Scan for the cell matching the given text and deliver its (x, y) coordinate at center. 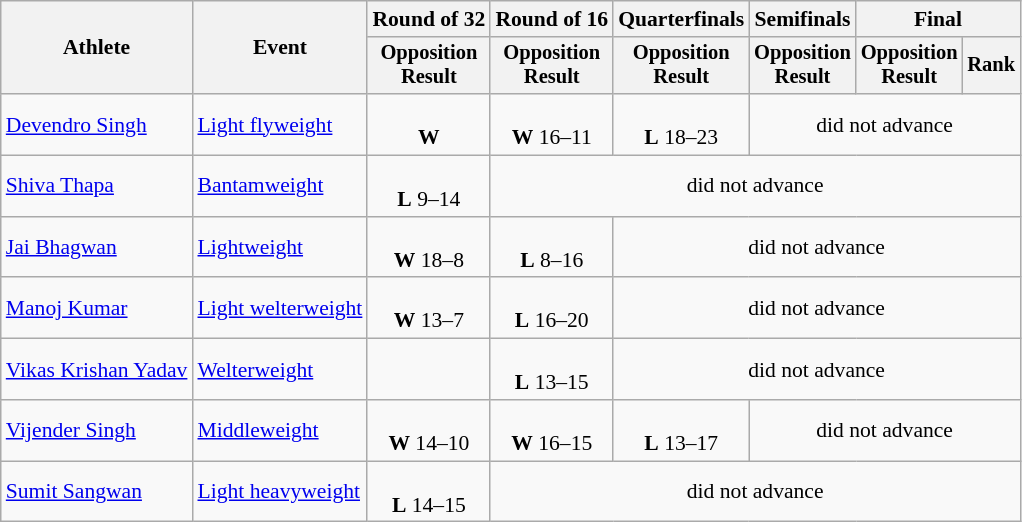
Bantamweight (280, 186)
L 18–23 (681, 124)
Round of 32 (428, 19)
Devendro Singh (97, 124)
L 14–15 (428, 492)
Vikas Krishan Yadav (97, 370)
Light flyweight (280, 124)
W 14–10 (428, 430)
Welterweight (280, 370)
Middleweight (280, 430)
W 16–15 (552, 430)
Athlete (97, 48)
L 8–16 (552, 248)
Lightweight (280, 248)
L 16–20 (552, 308)
Sumit Sangwan (97, 492)
W 13–7 (428, 308)
W 16–11 (552, 124)
Light heavyweight (280, 492)
Manoj Kumar (97, 308)
L 9–14 (428, 186)
Shiva Thapa (97, 186)
Quarterfinals (681, 19)
W 18–8 (428, 248)
W (428, 124)
Rank (991, 66)
Final (938, 19)
Round of 16 (552, 19)
Event (280, 48)
Semifinals (802, 19)
L 13–15 (552, 370)
L 13–17 (681, 430)
Vijender Singh (97, 430)
Light welterweight (280, 308)
Jai Bhagwan (97, 248)
